Search for the cell housing the specified text and yield its [x, y] center coordinate. 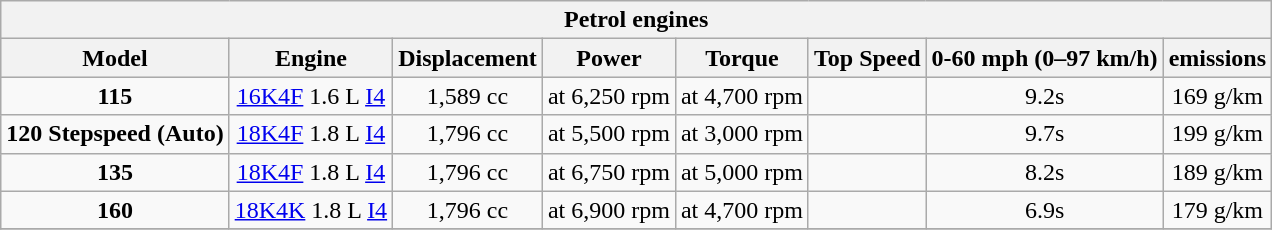
1,589 cc [468, 96]
135 [115, 172]
9.7s [1044, 134]
at 6,250 rpm [608, 96]
6.9s [1044, 210]
Top Speed [867, 58]
9.2s [1044, 96]
120 Stepspeed (Auto) [115, 134]
Petrol engines [636, 20]
Displacement [468, 58]
at 5,500 rpm [608, 134]
179 g/km [1217, 210]
115 [115, 96]
Engine [311, 58]
Power [608, 58]
at 5,000 rpm [742, 172]
at 6,750 rpm [608, 172]
at 3,000 rpm [742, 134]
0-60 mph (0–97 km/h) [1044, 58]
199 g/km [1217, 134]
Model [115, 58]
emissions [1217, 58]
189 g/km [1217, 172]
8.2s [1044, 172]
18K4K 1.8 L I4 [311, 210]
169 g/km [1217, 96]
at 6,900 rpm [608, 210]
16K4F 1.6 L I4 [311, 96]
Torque [742, 58]
160 [115, 210]
